Pinpoint the cell where the given text exists, returning its [x, y] midpoint coordinate. 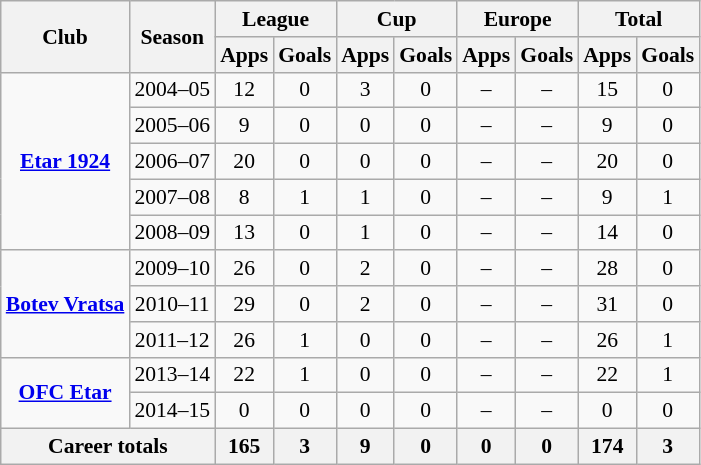
2009–10 [172, 269]
15 [607, 90]
13 [244, 233]
2010–11 [172, 304]
Career totals [108, 447]
OFC Etar [66, 392]
Europe [518, 19]
12 [244, 90]
2004–05 [172, 90]
Club [66, 36]
14 [607, 233]
2005–06 [172, 126]
29 [244, 304]
Total [638, 19]
Cup [396, 19]
2008–09 [172, 233]
2014–15 [172, 411]
165 [244, 447]
2013–14 [172, 375]
8 [244, 197]
League [276, 19]
2011–12 [172, 340]
Season [172, 36]
31 [607, 304]
2007–08 [172, 197]
174 [607, 447]
28 [607, 269]
Botev Vratsa [66, 304]
2006–07 [172, 162]
Etar 1924 [66, 161]
